Pinpoint the cell where the given text exists, returning its [X, Y] midpoint coordinate. 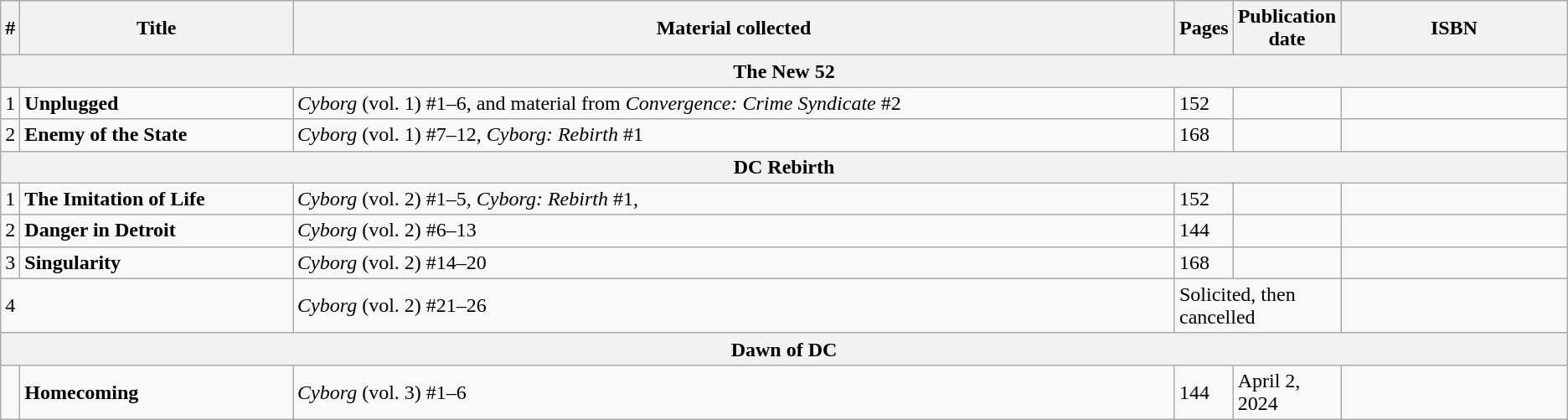
4 [147, 305]
Homecoming [157, 392]
Cyborg (vol. 2) #21–26 [734, 305]
Unplugged [157, 103]
Cyborg (vol. 3) #1–6 [734, 392]
# [10, 29]
Enemy of the State [157, 135]
Cyborg (vol. 1) #1–6, and material from Convergence: Crime Syndicate #2 [734, 103]
The Imitation of Life [157, 199]
Danger in Detroit [157, 231]
ISBN [1454, 29]
Title [157, 29]
Dawn of DC [784, 349]
Cyborg (vol. 2) #14–20 [734, 262]
3 [10, 262]
Publication date [1287, 29]
Material collected [734, 29]
The New 52 [784, 71]
Cyborg (vol. 2) #6–13 [734, 231]
Pages [1204, 29]
April 2, 2024 [1287, 392]
Singularity [157, 262]
Cyborg (vol. 2) #1–5, Cyborg: Rebirth #1, [734, 199]
Solicited, then cancelled [1257, 305]
DC Rebirth [784, 167]
Cyborg (vol. 1) #7–12, Cyborg: Rebirth #1 [734, 135]
